Capture the cell that displays the provided text and extract its [x, y] central coordinate. 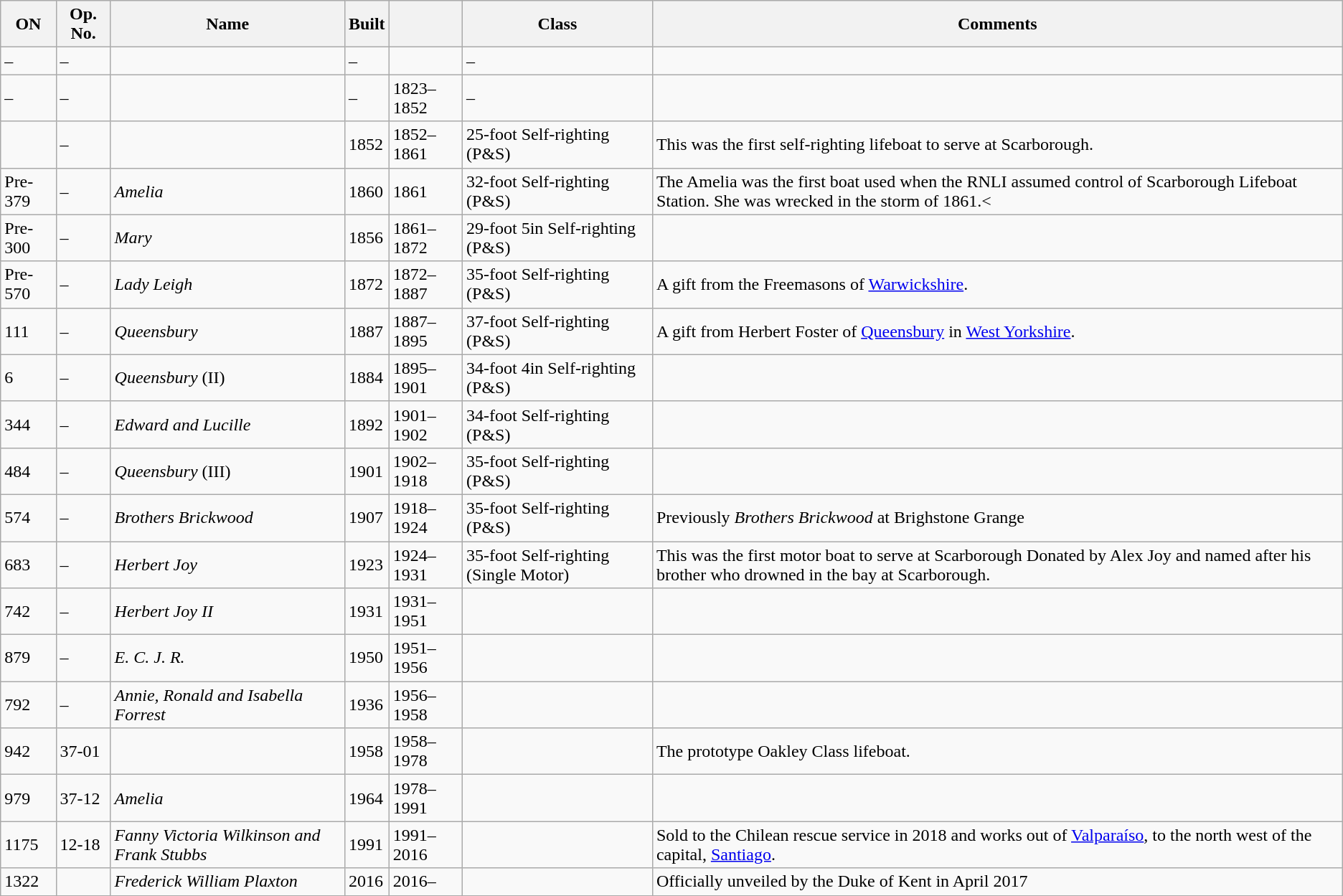
35-foot Self-righting (Single Motor) [558, 564]
Class [558, 24]
32-foot Self-righting (P&S) [558, 191]
6 [29, 377]
879 [29, 659]
Queensbury [227, 331]
Pre-379 [29, 191]
1918–1924 [425, 518]
742 [29, 611]
Pre-300 [29, 238]
1931 [367, 611]
1852 [367, 145]
1951–1956 [425, 659]
1964 [367, 798]
1887–1895 [425, 331]
1861–1872 [425, 238]
1950 [367, 659]
Previously Brothers Brickwood at Brighstone Grange [997, 518]
Lady Leigh [227, 284]
1823–1852 [425, 98]
942 [29, 752]
1895–1901 [425, 377]
1901–1902 [425, 425]
1322 [29, 882]
1931–1951 [425, 611]
792 [29, 704]
37-01 [83, 752]
2016– [425, 882]
Built [367, 24]
Brothers Brickwood [227, 518]
484 [29, 471]
1991 [367, 845]
Herbert Joy [227, 564]
1872 [367, 284]
37-foot Self-righting (P&S) [558, 331]
1978–1991 [425, 798]
1936 [367, 704]
1872–1887 [425, 284]
Mary [227, 238]
1861 [425, 191]
Annie, Ronald and Isabella Forrest [227, 704]
1856 [367, 238]
This was the first self-righting lifeboat to serve at Scarborough. [997, 145]
1924–1931 [425, 564]
Name [227, 24]
The Amelia was the first boat used when the RNLI assumed control of Scarborough Lifeboat Station. She was wrecked in the storm of 1861.< [997, 191]
1958–1978 [425, 752]
1884 [367, 377]
Queensbury (III) [227, 471]
A gift from Herbert Foster of Queensbury in West Yorkshire. [997, 331]
Officially unveiled by the Duke of Kent in April 2017 [997, 882]
1175 [29, 845]
683 [29, 564]
1901 [367, 471]
25-foot Self-righting (P&S) [558, 145]
29-foot 5in Self-righting (P&S) [558, 238]
1923 [367, 564]
Fanny Victoria Wilkinson and Frank Stubbs [227, 845]
Frederick William Plaxton [227, 882]
1860 [367, 191]
574 [29, 518]
1907 [367, 518]
Pre-570 [29, 284]
Op. No. [83, 24]
111 [29, 331]
1892 [367, 425]
Herbert Joy II [227, 611]
1902–1918 [425, 471]
E. C. J. R. [227, 659]
1852–1861 [425, 145]
12-18 [83, 845]
1887 [367, 331]
Queensbury (II) [227, 377]
Edward and Lucille [227, 425]
34-foot 4in Self-righting (P&S) [558, 377]
344 [29, 425]
979 [29, 798]
This was the first motor boat to serve at Scarborough Donated by Alex Joy and named after his brother who drowned in the bay at Scarborough. [997, 564]
ON [29, 24]
1958 [367, 752]
1956–1958 [425, 704]
Comments [997, 24]
2016 [367, 882]
1991–2016 [425, 845]
The prototype Oakley Class lifeboat. [997, 752]
37-12 [83, 798]
Sold to the Chilean rescue service in 2018 and works out of Valparaíso, to the north west of the capital, Santiago. [997, 845]
34-foot Self-righting (P&S) [558, 425]
A gift from the Freemasons of Warwickshire. [997, 284]
